Locate the cell with the specified text and output its [X, Y] center coordinate. 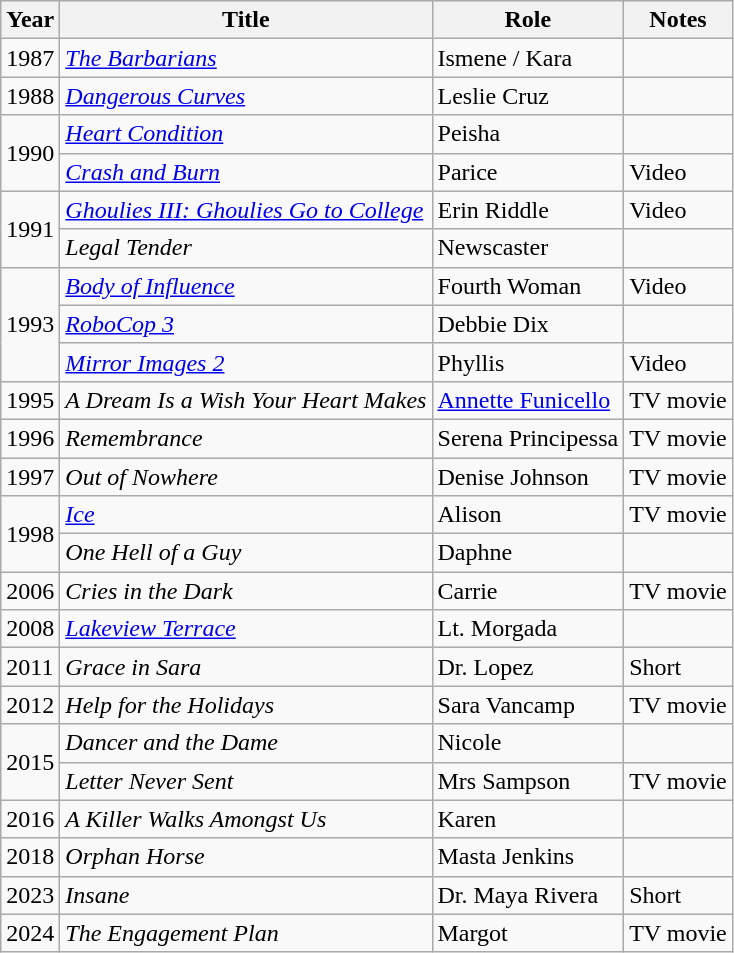
2015 [30, 762]
Phyllis [528, 362]
2006 [30, 591]
1995 [30, 400]
Orphan Horse [246, 857]
1991 [30, 229]
Peisha [528, 134]
Dangerous Curves [246, 96]
1996 [30, 438]
2024 [30, 933]
Crash and Burn [246, 172]
Notes [678, 20]
RoboCop 3 [246, 324]
Denise Johnson [528, 477]
Mrs Sampson [528, 781]
Mirror Images 2 [246, 362]
Debbie Dix [528, 324]
One Hell of a Guy [246, 553]
Dancer and the Dame [246, 743]
Newscaster [528, 248]
Letter Never Sent [246, 781]
2011 [30, 667]
A Dream Is a Wish Your Heart Makes [246, 400]
Ice [246, 515]
Masta Jenkins [528, 857]
Karen [528, 819]
Title [246, 20]
Legal Tender [246, 248]
Lakeview Terrace [246, 629]
Parice [528, 172]
2012 [30, 705]
Alison [528, 515]
1988 [30, 96]
1987 [30, 58]
1997 [30, 477]
Grace in Sara [246, 667]
Dr. Lopez [528, 667]
2023 [30, 895]
Leslie Cruz [528, 96]
Dr. Maya Rivera [528, 895]
Erin Riddle [528, 210]
1998 [30, 534]
Carrie [528, 591]
The Barbarians [246, 58]
Fourth Woman [528, 286]
Out of Nowhere [246, 477]
Annette Funicello [528, 400]
Daphne [528, 553]
Cries in the Dark [246, 591]
2016 [30, 819]
Serena Principessa [528, 438]
Heart Condition [246, 134]
Ismene / Kara [528, 58]
Ghoulies III: Ghoulies Go to College [246, 210]
Margot [528, 933]
Nicole [528, 743]
Insane [246, 895]
The Engagement Plan [246, 933]
Remembrance [246, 438]
Help for the Holidays [246, 705]
Lt. Morgada [528, 629]
A Killer Walks Amongst Us [246, 819]
2018 [30, 857]
2008 [30, 629]
1990 [30, 153]
Sara Vancamp [528, 705]
Year [30, 20]
Body of Influence [246, 286]
Role [528, 20]
1993 [30, 324]
